From the cell containing the given text, extract its center point as [x, y] coordinate. 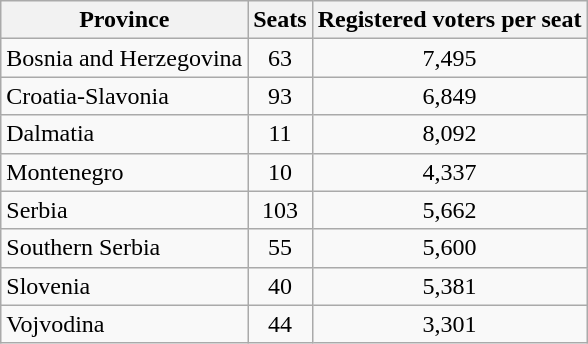
Dalmatia [124, 134]
10 [280, 172]
8,092 [450, 134]
3,301 [450, 324]
Seats [280, 20]
44 [280, 324]
Vojvodina [124, 324]
Bosnia and Herzegovina [124, 58]
5,662 [450, 210]
5,600 [450, 248]
93 [280, 96]
103 [280, 210]
Southern Serbia [124, 248]
63 [280, 58]
55 [280, 248]
4,337 [450, 172]
Slovenia [124, 286]
Registered voters per seat [450, 20]
Croatia-Slavonia [124, 96]
7,495 [450, 58]
Serbia [124, 210]
6,849 [450, 96]
Montenegro [124, 172]
40 [280, 286]
11 [280, 134]
5,381 [450, 286]
Province [124, 20]
